Scan for the cell matching the given text and deliver its (X, Y) coordinate at center. 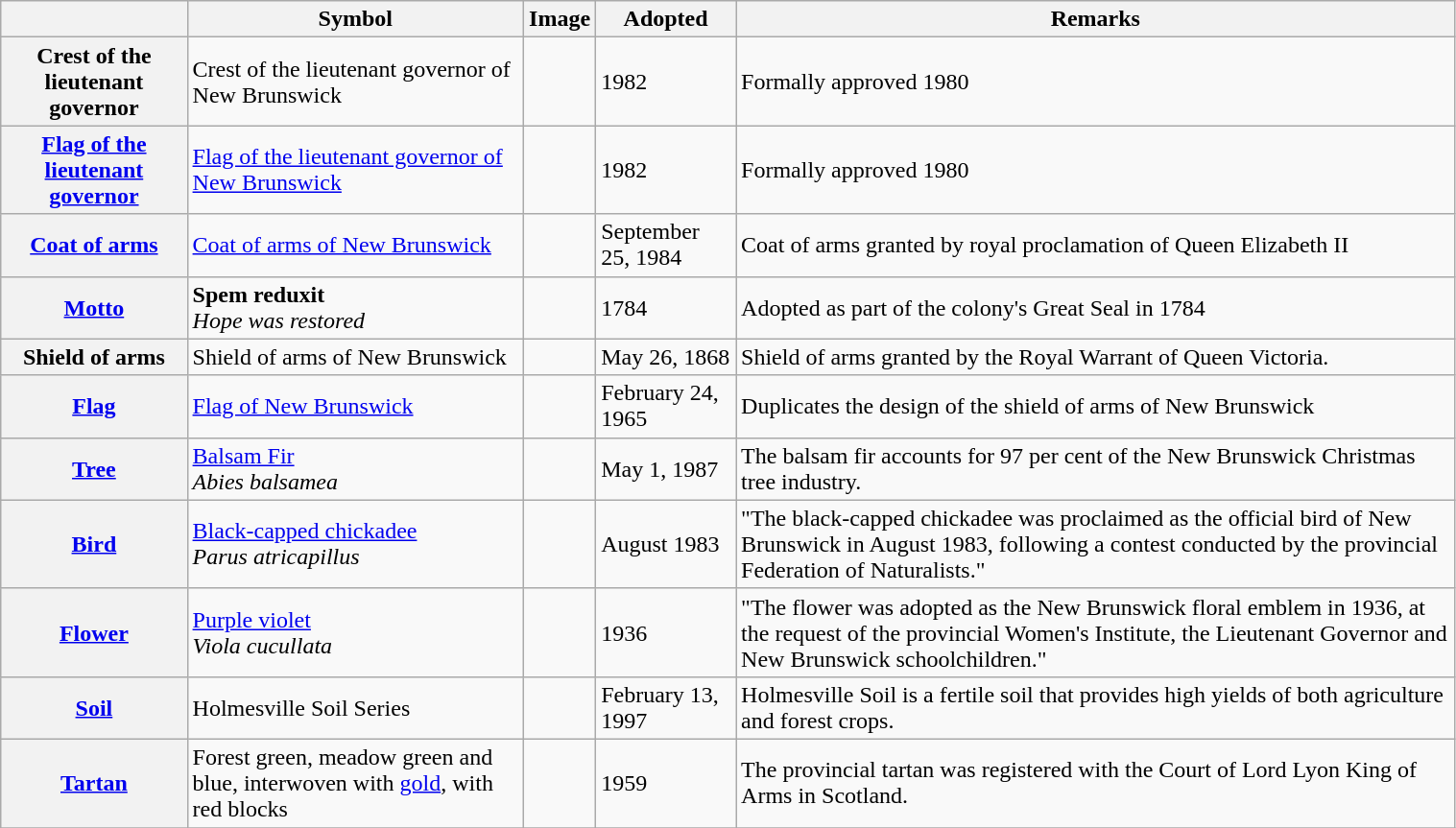
Balsam FirAbies balsamea (355, 468)
Flag of the lieutenant governor of New Brunswick (355, 170)
Forest green, meadow green and blue, interwoven with gold, with red blocks (355, 783)
Coat of arms granted by royal proclamation of Queen Elizabeth II (1096, 246)
May 1, 1987 (666, 468)
Holmesville Soil is a fertile soil that provides high yields of both agriculture and forest crops. (1096, 708)
Flag (94, 407)
The balsam fir accounts for 97 per cent of the New Brunswick Christmas tree industry. (1096, 468)
February 13, 1997 (666, 708)
Shield of arms granted by the Royal Warrant of Queen Victoria. (1096, 357)
The provincial tartan was registered with the Court of Lord Lyon King of Arms in Scotland. (1096, 783)
Flower (94, 632)
Flag of the lieutenant governor (94, 170)
Image (561, 19)
Motto (94, 307)
Purple violetViola cucullata (355, 632)
Tree (94, 468)
Crest of the lieutenant governor of New Brunswick (355, 82)
Coat of arms of New Brunswick (355, 246)
Tartan (94, 783)
Coat of arms (94, 246)
May 26, 1868 (666, 357)
Duplicates the design of the shield of arms of New Brunswick (1096, 407)
Holmesville Soil Series (355, 708)
February 24, 1965 (666, 407)
Adopted (666, 19)
Bird (94, 544)
Remarks (1096, 19)
1784 (666, 307)
Black-capped chickadeeParus atricapillus (355, 544)
Shield of arms of New Brunswick (355, 357)
Adopted as part of the colony's Great Seal in 1784 (1096, 307)
Soil (94, 708)
Symbol (355, 19)
Crest of the lieutenant governor (94, 82)
Spem reduxitHope was restored (355, 307)
1936 (666, 632)
September 25, 1984 (666, 246)
Shield of arms (94, 357)
August 1983 (666, 544)
1959 (666, 783)
Flag of New Brunswick (355, 407)
